From the cell containing the given text, extract its center point as [x, y] coordinate. 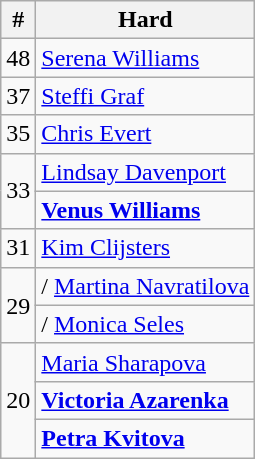
Hard [146, 20]
Steffi Graf [146, 96]
Serena Williams [146, 58]
Lindsay Davenport [146, 172]
48 [18, 58]
/ Martina Navratilova [146, 286]
Victoria Azarenka [146, 400]
33 [18, 191]
/ Monica Seles [146, 324]
31 [18, 248]
37 [18, 96]
# [18, 20]
Chris Evert [146, 134]
Kim Clijsters [146, 248]
Venus Williams [146, 210]
29 [18, 305]
Petra Kvitova [146, 438]
20 [18, 400]
Maria Sharapova [146, 362]
35 [18, 134]
